Pinpoint the cell where the given text exists, returning its [x, y] midpoint coordinate. 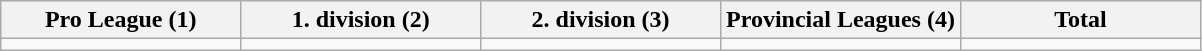
Provincial Leagues (4) [841, 20]
2. division (3) [601, 20]
1. division (2) [361, 20]
Pro League (1) [121, 20]
Total [1080, 20]
